Provide the [x, y] coordinate of the cell's center where the given text is located.  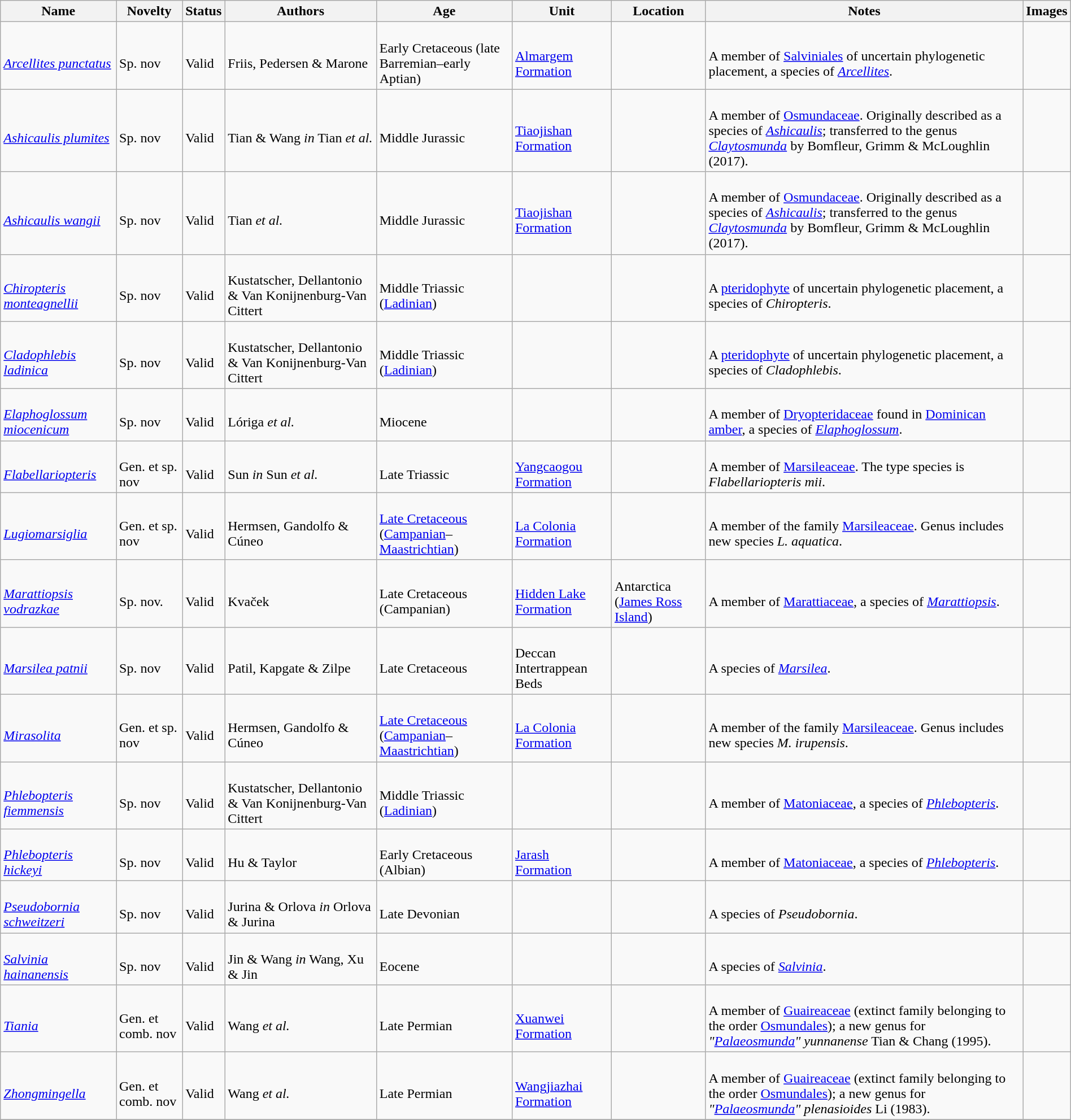
Friis, Pedersen & Marone [301, 55]
A member of Marattiaceae, a species of Marattiopsis. [864, 593]
Late Cretaceous [444, 661]
Status [203, 11]
A species of Pseudobornia. [864, 907]
Early Cretaceous (late Barremian–early Aptian) [444, 55]
Phlebopteris fiemmensis [59, 795]
A species of Salvinia. [864, 959]
Sun in Sun et al. [301, 467]
Jarash Formation [561, 855]
A member of Dryopteridaceae found in Dominican amber, a species of Elaphoglossum. [864, 415]
Authors [301, 11]
Chiropteris monteagnellii [59, 288]
Age [444, 11]
Wangjiazhai Formation [561, 1086]
Pseudobornia schweitzeri [59, 907]
A species of Marsilea. [864, 661]
Patil, Kapgate & Zilpe [301, 661]
Name [59, 11]
Early Cretaceous (Albian) [444, 855]
Hu & Taylor [301, 855]
Tiania [59, 1019]
Late Devonian [444, 907]
Location [658, 11]
Eocene [444, 959]
Phlebopteris hickeyi [59, 855]
A member of Salviniales of uncertain phylogenetic placement, a species of Arcellites. [864, 55]
Notes [864, 11]
Kvaček [301, 593]
Marsilea patnii [59, 661]
Miocene [444, 415]
Elaphoglossum miocenicum [59, 415]
Jin & Wang in Wang, Xu & Jin [301, 959]
A member of Marsileaceae. The type species is Flabellariopteris mii. [864, 467]
A member of the family Marsileaceae. Genus includes new species M. irupensis. [864, 727]
Hidden Lake Formation [561, 593]
Mirasolita [59, 727]
Tian & Wang in Tian et al. [301, 130]
A member of Guaireaceae (extinct family belonging to the order Osmundales); a new genus for "Palaeosmunda" yunnanense Tian & Chang (1995). [864, 1019]
Yangcaogou Formation [561, 467]
Lugiomarsiglia [59, 526]
A pteridophyte of uncertain phylogenetic placement, a species of Cladophlebis. [864, 355]
Xuanwei Formation [561, 1019]
Flabellariopteris [59, 467]
A member of Guaireaceae (extinct family belonging to the order Osmundales); a new genus for "Palaeosmunda" plenasioides Li (1983). [864, 1086]
Ashicaulis plumites [59, 130]
Late Triassic [444, 467]
Zhongmingella [59, 1086]
Unit [561, 11]
A pteridophyte of uncertain phylogenetic placement, a species of Chiropteris. [864, 288]
A member of the family Marsileaceae. Genus includes new species L. aquatica. [864, 526]
Images [1047, 11]
Sp. nov. [149, 593]
Salvinia hainanensis [59, 959]
Tian et al. [301, 213]
Ashicaulis wangii [59, 213]
Deccan Intertrappean Beds [561, 661]
Cladophlebis ladinica [59, 355]
Almargem Formation [561, 55]
Late Cretaceous (Campanian) [444, 593]
Arcellites punctatus [59, 55]
Jurina & Orlova in Orlova & Jurina [301, 907]
Lóriga et al. [301, 415]
Marattiopsis vodrazkae [59, 593]
Novelty [149, 11]
Antarctica (James Ross Island) [658, 593]
